From the cell containing the given text, extract its center point as [x, y] coordinate. 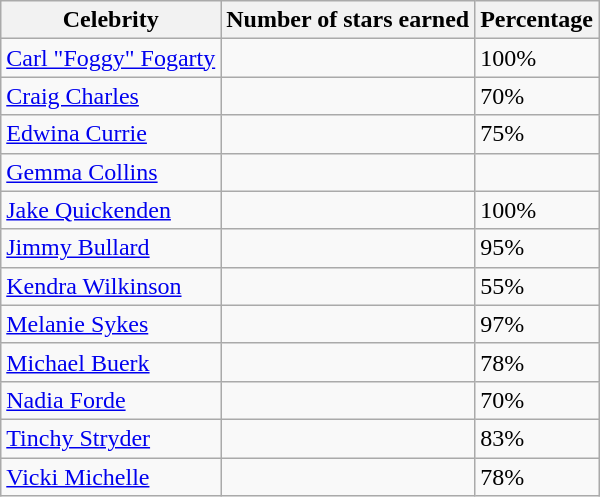
Number of stars earned [348, 20]
83% [537, 438]
Craig Charles [111, 96]
Gemma Collins [111, 172]
95% [537, 248]
Jake Quickenden [111, 210]
75% [537, 134]
Vicki Michelle [111, 477]
Kendra Wilkinson [111, 286]
Jimmy Bullard [111, 248]
Edwina Currie [111, 134]
Tinchy Stryder [111, 438]
Nadia Forde [111, 400]
97% [537, 324]
55% [537, 286]
Michael Buerk [111, 362]
Carl "Foggy" Fogarty [111, 58]
Celebrity [111, 20]
Percentage [537, 20]
Melanie Sykes [111, 324]
